Pinpoint the cell where the given text exists, returning its (X, Y) midpoint coordinate. 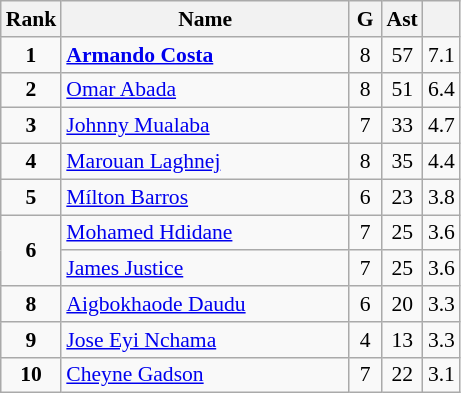
3.8 (442, 197)
7.1 (442, 55)
10 (32, 375)
3.1 (442, 375)
13 (402, 340)
23 (402, 197)
Name (205, 19)
Omar Abada (205, 90)
Rank (32, 19)
Johnny Mualaba (205, 126)
Aigbokhaode Daudu (205, 304)
Jose Eyi Nchama (205, 340)
4.7 (442, 126)
Mílton Barros (205, 197)
Marouan Laghnej (205, 162)
51 (402, 90)
6.4 (442, 90)
Armando Costa (205, 55)
33 (402, 126)
James Justice (205, 269)
3 (32, 126)
Mohamed Hdidane (205, 233)
20 (402, 304)
Cheyne Gadson (205, 375)
5 (32, 197)
57 (402, 55)
22 (402, 375)
1 (32, 55)
9 (32, 340)
4.4 (442, 162)
Ast (402, 19)
35 (402, 162)
2 (32, 90)
G (366, 19)
